Detect which cell encompasses the target text, then output its [x, y] center coordinate. 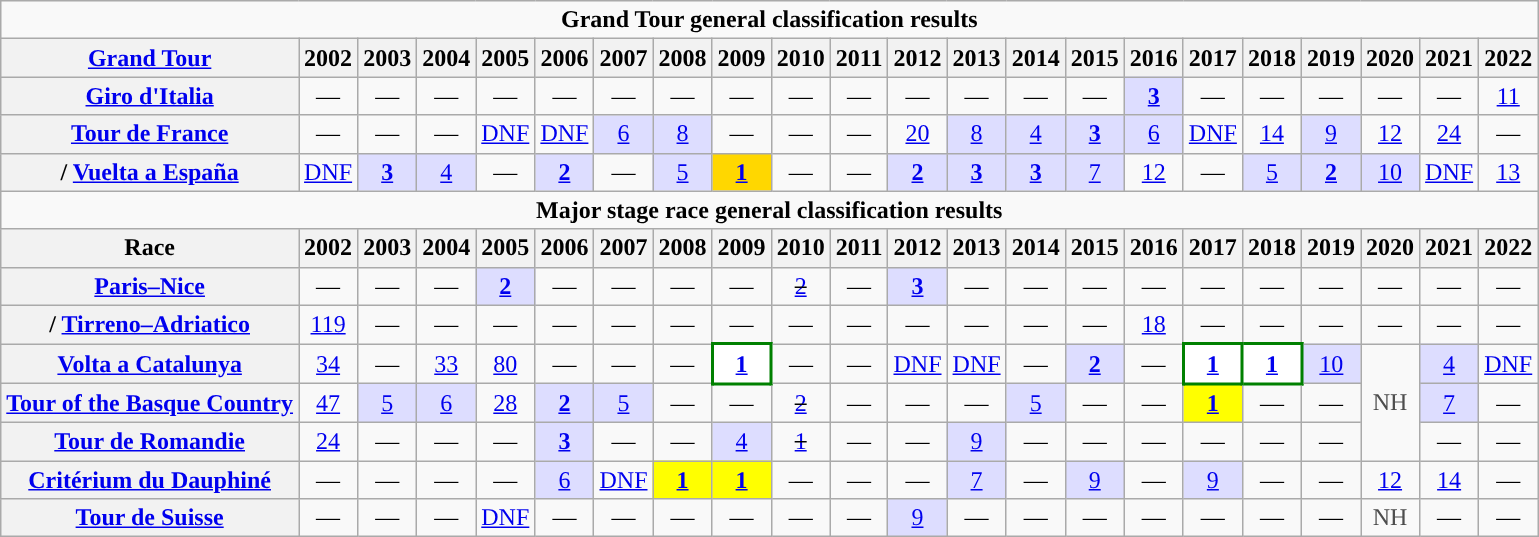
/ Tirreno–Adriatico [150, 324]
Grand Tour general classification results [770, 20]
Tour de France [150, 134]
Paris–Nice [150, 286]
13 [1508, 172]
119 [328, 324]
Race [150, 248]
Major stage race general classification results [770, 210]
Tour de Suisse [150, 518]
28 [506, 404]
20 [918, 134]
33 [446, 364]
Giro d'Italia [150, 96]
80 [506, 364]
18 [1154, 324]
Tour of the Basque Country [150, 404]
34 [328, 364]
/ Vuelta a España [150, 172]
47 [328, 404]
Volta a Catalunya [150, 364]
Grand Tour [150, 58]
Tour de Romandie [150, 441]
Critérium du Dauphiné [150, 479]
11 [1508, 96]
